Return [X, Y] of the center of cell containing provided text 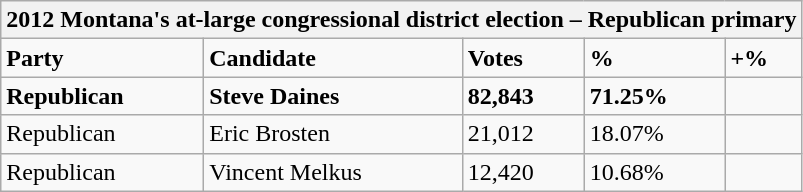
Eric Brosten [334, 134]
Vincent Melkus [334, 172]
21,012 [523, 134]
10.68% [654, 172]
82,843 [523, 96]
Party [102, 58]
+% [764, 58]
Steve Daines [334, 96]
% [654, 58]
12,420 [523, 172]
Votes [523, 58]
18.07% [654, 134]
2012 Montana's at-large congressional district election – Republican primary [402, 20]
Candidate [334, 58]
71.25% [654, 96]
